From the cell containing the given text, extract its center point as (X, Y) coordinate. 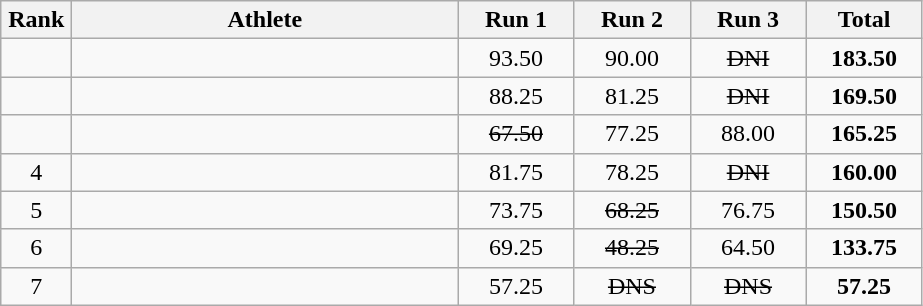
165.25 (864, 134)
64.50 (748, 248)
7 (36, 286)
68.25 (632, 210)
6 (36, 248)
93.50 (516, 58)
Total (864, 20)
67.50 (516, 134)
48.25 (632, 248)
183.50 (864, 58)
73.75 (516, 210)
88.25 (516, 96)
5 (36, 210)
4 (36, 172)
Run 2 (632, 20)
Run 1 (516, 20)
77.25 (632, 134)
90.00 (632, 58)
88.00 (748, 134)
Rank (36, 20)
76.75 (748, 210)
160.00 (864, 172)
81.25 (632, 96)
Run 3 (748, 20)
133.75 (864, 248)
69.25 (516, 248)
81.75 (516, 172)
150.50 (864, 210)
Athlete (265, 20)
169.50 (864, 96)
78.25 (632, 172)
